Output the (x, y) coordinate of the center of the cell containing the given text.  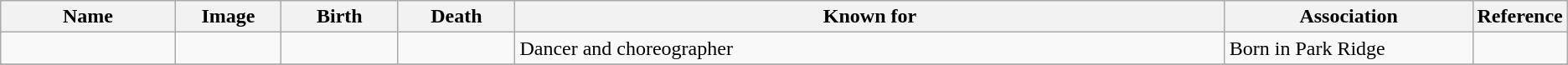
Dancer and choreographer (869, 48)
Image (228, 17)
Birth (340, 17)
Association (1349, 17)
Name (88, 17)
Born in Park Ridge (1349, 48)
Reference (1519, 17)
Known for (869, 17)
Death (456, 17)
